Return [X, Y] of the center of cell containing provided text 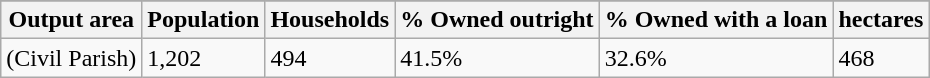
(Civil Parish) [72, 58]
hectares [881, 20]
41.5% [497, 58]
1,202 [204, 58]
% Owned with a loan [716, 20]
494 [330, 58]
Population [204, 20]
468 [881, 58]
Households [330, 20]
32.6% [716, 58]
% Owned outright [497, 20]
Output area [72, 20]
